For the text-containing cell, return its midpoint in [X, Y] coordinate format. 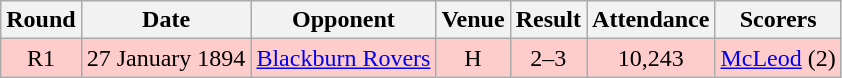
Blackburn Rovers [344, 58]
Opponent [344, 20]
Scorers [778, 20]
Attendance [651, 20]
Date [166, 20]
27 January 1894 [166, 58]
R1 [41, 58]
McLeod (2) [778, 58]
Result [548, 20]
2–3 [548, 58]
Venue [473, 20]
10,243 [651, 58]
H [473, 58]
Round [41, 20]
